Return the (x, y) coordinate for the center point of the cell that contains the specified text.  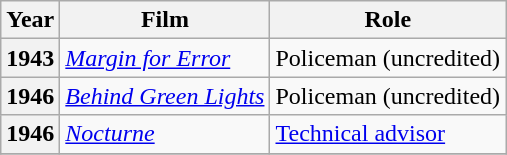
Film (165, 20)
Behind Green Lights (165, 96)
1943 (30, 58)
Technical advisor (388, 134)
Nocturne (165, 134)
Margin for Error (165, 58)
Year (30, 20)
Role (388, 20)
